Capture the cell that displays the provided text and extract its [x, y] central coordinate. 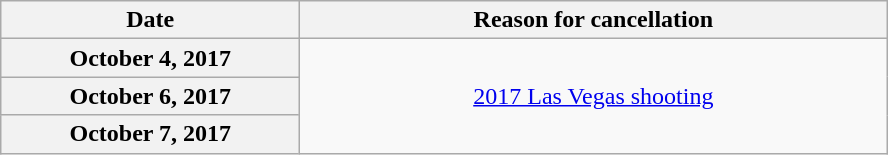
October 4, 2017 [150, 58]
October 7, 2017 [150, 134]
October 6, 2017 [150, 96]
2017 Las Vegas shooting [594, 96]
Reason for cancellation [594, 20]
Date [150, 20]
